Find where the given text appears and provide that cell's center as (x, y) coordinate. 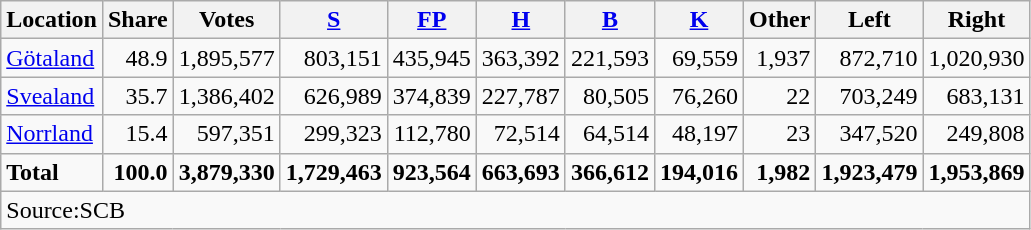
Götaland (52, 58)
Norrland (52, 134)
194,016 (698, 172)
Left (870, 20)
S (334, 20)
Right (976, 20)
Source:SCB (516, 210)
22 (780, 96)
299,323 (334, 134)
923,564 (432, 172)
Total (52, 172)
626,989 (334, 96)
100.0 (138, 172)
15.4 (138, 134)
1,020,930 (976, 58)
803,151 (334, 58)
72,514 (520, 134)
347,520 (870, 134)
K (698, 20)
435,945 (432, 58)
Other (780, 20)
80,505 (610, 96)
1,953,869 (976, 172)
363,392 (520, 58)
366,612 (610, 172)
35.7 (138, 96)
221,593 (610, 58)
48,197 (698, 134)
Location (52, 20)
64,514 (610, 134)
76,260 (698, 96)
Svealand (52, 96)
1,937 (780, 58)
48.9 (138, 58)
703,249 (870, 96)
3,879,330 (226, 172)
249,808 (976, 134)
1,895,577 (226, 58)
69,559 (698, 58)
872,710 (870, 58)
374,839 (432, 96)
227,787 (520, 96)
1,386,402 (226, 96)
23 (780, 134)
112,780 (432, 134)
1,982 (780, 172)
H (520, 20)
597,351 (226, 134)
Votes (226, 20)
B (610, 20)
1,729,463 (334, 172)
FP (432, 20)
683,131 (976, 96)
Share (138, 20)
1,923,479 (870, 172)
663,693 (520, 172)
